Pinpoint the cell where the given text exists, returning its (x, y) midpoint coordinate. 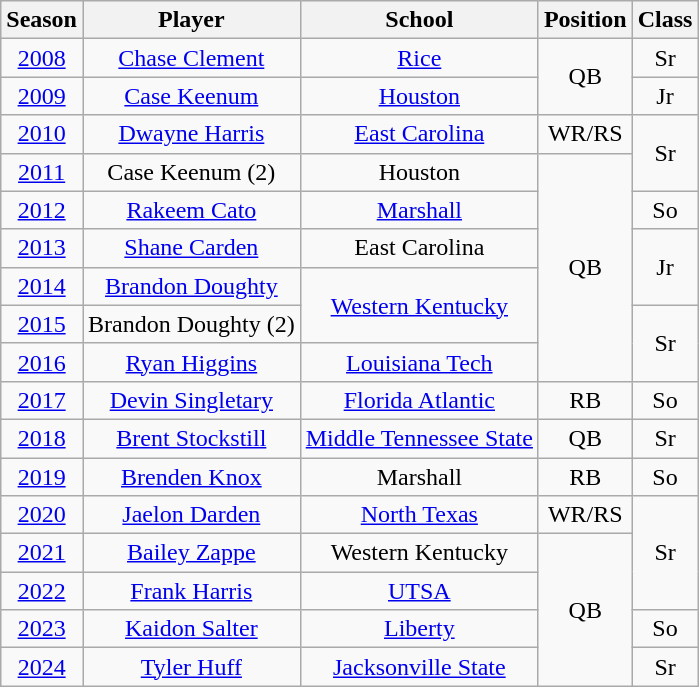
Tyler Huff (191, 667)
Class (665, 20)
Ryan Higgins (191, 362)
Rice (419, 58)
Case Keenum (2) (191, 172)
Season (42, 20)
North Texas (419, 515)
2016 (42, 362)
Jaelon Darden (191, 515)
School (419, 20)
Brandon Doughty (191, 286)
Florida Atlantic (419, 400)
2020 (42, 515)
2017 (42, 400)
Player (191, 20)
2019 (42, 477)
Brent Stockstill (191, 438)
2011 (42, 172)
UTSA (419, 591)
Louisiana Tech (419, 362)
Brandon Doughty (2) (191, 324)
2010 (42, 134)
Devin Singletary (191, 400)
Middle Tennessee State (419, 438)
2009 (42, 96)
Brenden Knox (191, 477)
2013 (42, 248)
2012 (42, 210)
Bailey Zappe (191, 553)
2024 (42, 667)
Rakeem Cato (191, 210)
Chase Clement (191, 58)
Case Keenum (191, 96)
Jacksonville State (419, 667)
Shane Carden (191, 248)
Liberty (419, 629)
Kaidon Salter (191, 629)
2014 (42, 286)
2018 (42, 438)
2008 (42, 58)
2015 (42, 324)
2023 (42, 629)
Position (585, 20)
Dwayne Harris (191, 134)
2022 (42, 591)
Frank Harris (191, 591)
2021 (42, 553)
